Identify which cell holds the provided text, then report its (X, Y) central coordinate. 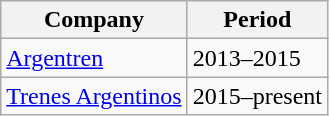
2015–present (257, 96)
Argentren (94, 58)
Period (257, 20)
Company (94, 20)
Trenes Argentinos (94, 96)
2013–2015 (257, 58)
